Identify which cell holds the provided text, then report its [x, y] central coordinate. 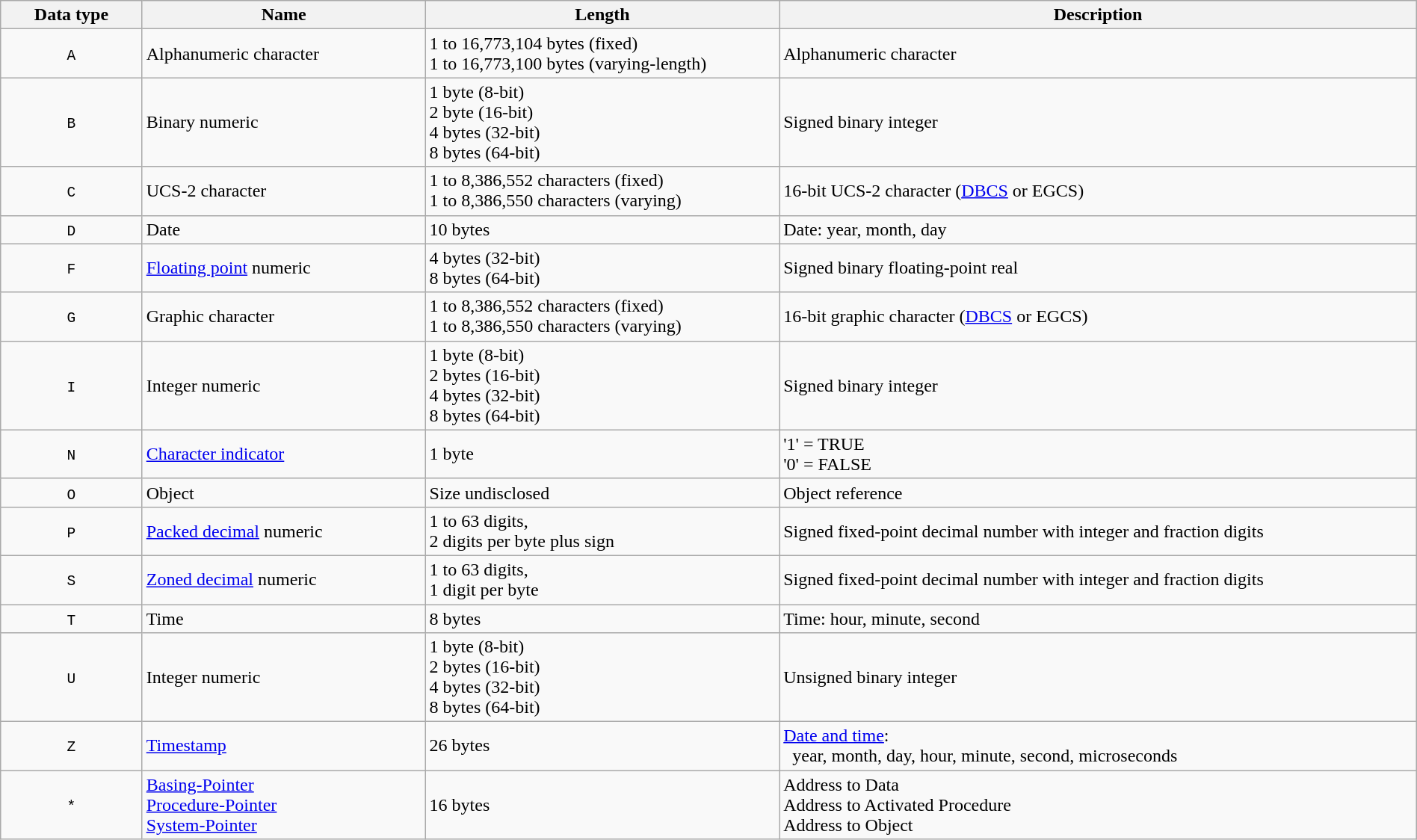
Unsigned binary integer [1099, 677]
Time [284, 618]
Graphic character [284, 317]
'1' = TRUE'0' = FALSE [1099, 454]
Signed binary floating-point real [1099, 268]
Packed decimal numeric [284, 531]
Name [284, 15]
Object reference [1099, 492]
S [72, 580]
U [72, 677]
Basing-PointerProcedure-PointerSystem-Pointer [284, 805]
Data type [72, 15]
Date: year, month, day [1099, 229]
Character indicator [284, 454]
P [72, 531]
Zoned decimal numeric [284, 580]
Binary numeric [284, 123]
I [72, 386]
4 bytes (32-bit)8 bytes (64-bit) [602, 268]
N [72, 454]
1 to 16,773,104 bytes (fixed)1 to 16,773,100 bytes (varying-length) [602, 54]
1 byte (8-bit)2 byte (16-bit)4 bytes (32-bit)8 bytes (64-bit) [602, 123]
1 byte [602, 454]
G [72, 317]
16-bit UCS-2 character (DBCS or EGCS) [1099, 191]
A [72, 54]
Floating point numeric [284, 268]
O [72, 492]
T [72, 618]
Size undisclosed [602, 492]
26 bytes [602, 746]
1 to 63 digits,1 digit per byte [602, 580]
16-bit graphic character (DBCS or EGCS) [1099, 317]
B [72, 123]
Time: hour, minute, second [1099, 618]
Address to DataAddress to Activated ProcedureAddress to Object [1099, 805]
Date [284, 229]
16 bytes [602, 805]
Description [1099, 15]
Date and time: year, month, day, hour, minute, second, microseconds [1099, 746]
8 bytes [602, 618]
* [72, 805]
Length [602, 15]
Timestamp [284, 746]
10 bytes [602, 229]
C [72, 191]
F [72, 268]
1 to 63 digits,2 digits per byte plus sign [602, 531]
Object [284, 492]
D [72, 229]
Z [72, 746]
UCS-2 character [284, 191]
